Search for the cell housing the specified text and yield its [X, Y] center coordinate. 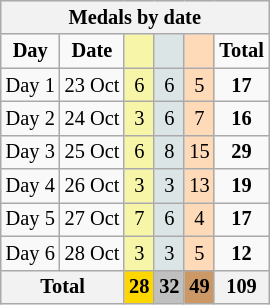
Day 3 [30, 152]
19 [241, 186]
109 [241, 287]
16 [241, 118]
Day 2 [30, 118]
28 [139, 287]
Day [30, 51]
15 [199, 152]
32 [169, 287]
Day 1 [30, 85]
Day 6 [30, 253]
27 Oct [92, 219]
25 Oct [92, 152]
12 [241, 253]
8 [169, 152]
23 Oct [92, 85]
Medals by date [135, 17]
26 Oct [92, 186]
Day 5 [30, 219]
Day 4 [30, 186]
29 [241, 152]
13 [199, 186]
24 Oct [92, 118]
Date [92, 51]
28 Oct [92, 253]
49 [199, 287]
4 [199, 219]
